Return (x, y) of the center of cell containing provided text 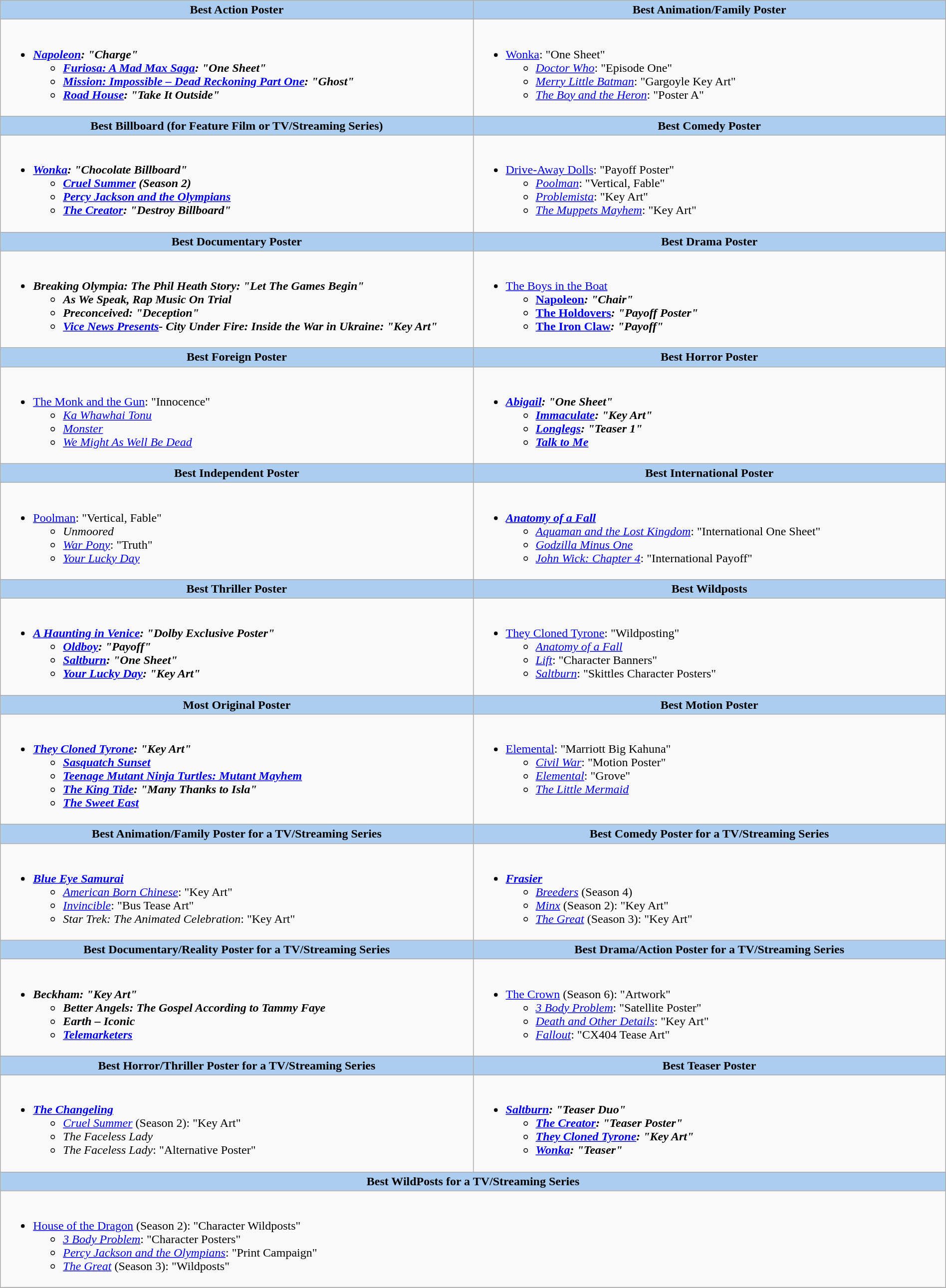
A Haunting in Venice: "Dolby Exclusive Poster"Oldboy: "Payoff"Saltburn: "One Sheet"Your Lucky Day: "Key Art" (236, 646)
Best Billboard (for Feature Film or TV/Streaming Series) (236, 126)
Best WildPosts for a TV/Streaming Series (473, 1181)
Best International Poster (709, 473)
Best Animation/Family Poster for a TV/Streaming Series (236, 834)
Elemental: "Marriott Big Kahuna"Civil War: "Motion Poster"Elemental: "Grove"The Little Mermaid (709, 769)
Wonka: "Chocolate Billboard"Cruel Summer (Season 2)Percy Jackson and the OlympiansThe Creator: "Destroy Billboard" (236, 184)
Drive-Away Dolls: "Payoff Poster"Poolman: "Vertical, Fable"Problemista: "Key Art"The Muppets Mayhem: "Key Art" (709, 184)
Best Drama/Action Poster for a TV/Streaming Series (709, 950)
They Cloned Tyrone: "Wildposting"Anatomy of a FallLift: "Character Banners"Saltburn: "Skittles Character Posters" (709, 646)
Best Motion Poster (709, 705)
FrasierBreeders (Season 4)Minx (Season 2): "Key Art"The Great (Season 3): "Key Art" (709, 892)
They Cloned Tyrone: "Key Art"Sasquatch SunsetTeenage Mutant Ninja Turtles: Mutant MayhemThe King Tide: "Many Thanks to Isla"The Sweet East (236, 769)
The Boys in the BoatNapoleon: "Chair"The Holdovers: "Payoff Poster"The Iron Claw: "Payoff" (709, 299)
Best Animation/Family Poster (709, 10)
Best Foreign Poster (236, 357)
Best Comedy Poster for a TV/Streaming Series (709, 834)
Most Original Poster (236, 705)
The Monk and the Gun: "Innocence"Ka Whawhai TonuMonsterWe Might As Well Be Dead (236, 415)
Blue Eye SamuraiAmerican Born Chinese: "Key Art"Invincible: "Bus Tease Art"Star Trek: The Animated Celebration: "Key Art" (236, 892)
Best Documentary Poster (236, 241)
Poolman: "Vertical, Fable"UnmooredWar Pony: "Truth"Your Lucky Day (236, 531)
Best Wildposts (709, 589)
Wonka: "One Sheet"Doctor Who: "Episode One"Merry Little Batman: "Gargoyle Key Art"The Boy and the Heron: "Poster A" (709, 68)
Best Teaser Poster (709, 1066)
Best Independent Poster (236, 473)
Best Horror/Thriller Poster for a TV/Streaming Series (236, 1066)
Best Documentary/Reality Poster for a TV/Streaming Series (236, 950)
Beckham: "Key Art"Better Angels: The Gospel According to Tammy FayeEarth – IconicTelemarketers (236, 1008)
Saltburn: "Teaser Duo"The Creator: "Teaser Poster"They Cloned Tyrone: "Key Art"Wonka: "Teaser" (709, 1123)
The Crown (Season 6): "Artwork"3 Body Problem: "Satellite Poster"Death and Other Details: "Key Art"Fallout: "CX404 Tease Art" (709, 1008)
The ChangelingCruel Summer (Season 2): "Key Art"The Faceless LadyThe Faceless Lady: "Alternative Poster" (236, 1123)
Abigail: "One Sheet"Immaculate: "Key Art"Longlegs: "Teaser 1"Talk to Me (709, 415)
Best Drama Poster (709, 241)
Napoleon: "Charge"Furiosa: A Mad Max Saga: "One Sheet"Mission: Impossible – Dead Reckoning Part One: "Ghost"Road House: "Take It Outside" (236, 68)
Best Comedy Poster (709, 126)
Best Action Poster (236, 10)
Best Thriller Poster (236, 589)
Anatomy of a FallAquaman and the Lost Kingdom: "International One Sheet"Godzilla Minus OneJohn Wick: Chapter 4: "International Payoff" (709, 531)
Best Horror Poster (709, 357)
